For the text-containing cell, return its midpoint in (x, y) coordinate format. 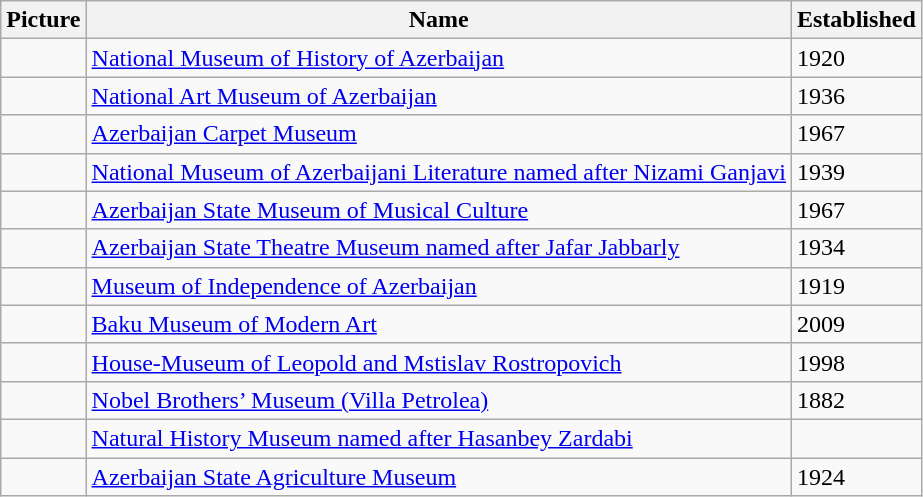
Azerbaijan State Museum of Musical Culture (438, 210)
1882 (856, 400)
Natural History Museum named after Hasanbey Zardabi (438, 438)
1939 (856, 172)
Museum of Independence of Azerbaijan (438, 286)
1924 (856, 477)
House-Museum of Leopold and Mstislav Rostropovich (438, 362)
Name (438, 20)
1920 (856, 58)
National Museum of Azerbaijani Literature named after Nizami Ganjavi (438, 172)
1936 (856, 96)
1934 (856, 248)
Nobel Brothers’ Museum (Villa Petrolea) (438, 400)
Azerbaijan Carpet Museum (438, 134)
Azerbaijan State Theatre Museum named after Jafar Jabbarly (438, 248)
2009 (856, 324)
1919 (856, 286)
Established (856, 20)
National Art Museum of Azerbaijan (438, 96)
Baku Museum of Modern Art (438, 324)
Picture (44, 20)
1998 (856, 362)
National Museum of History of Azerbaijan (438, 58)
Azerbaijan State Agriculture Museum (438, 477)
